Pinpoint the cell where the given text exists, returning its (x, y) midpoint coordinate. 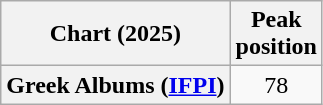
Greek Albums (IFPI) (116, 85)
Peakposition (276, 34)
Chart (2025) (116, 34)
78 (276, 85)
